Determine the [x, y] coordinate at the center of the cell enclosing the given text.  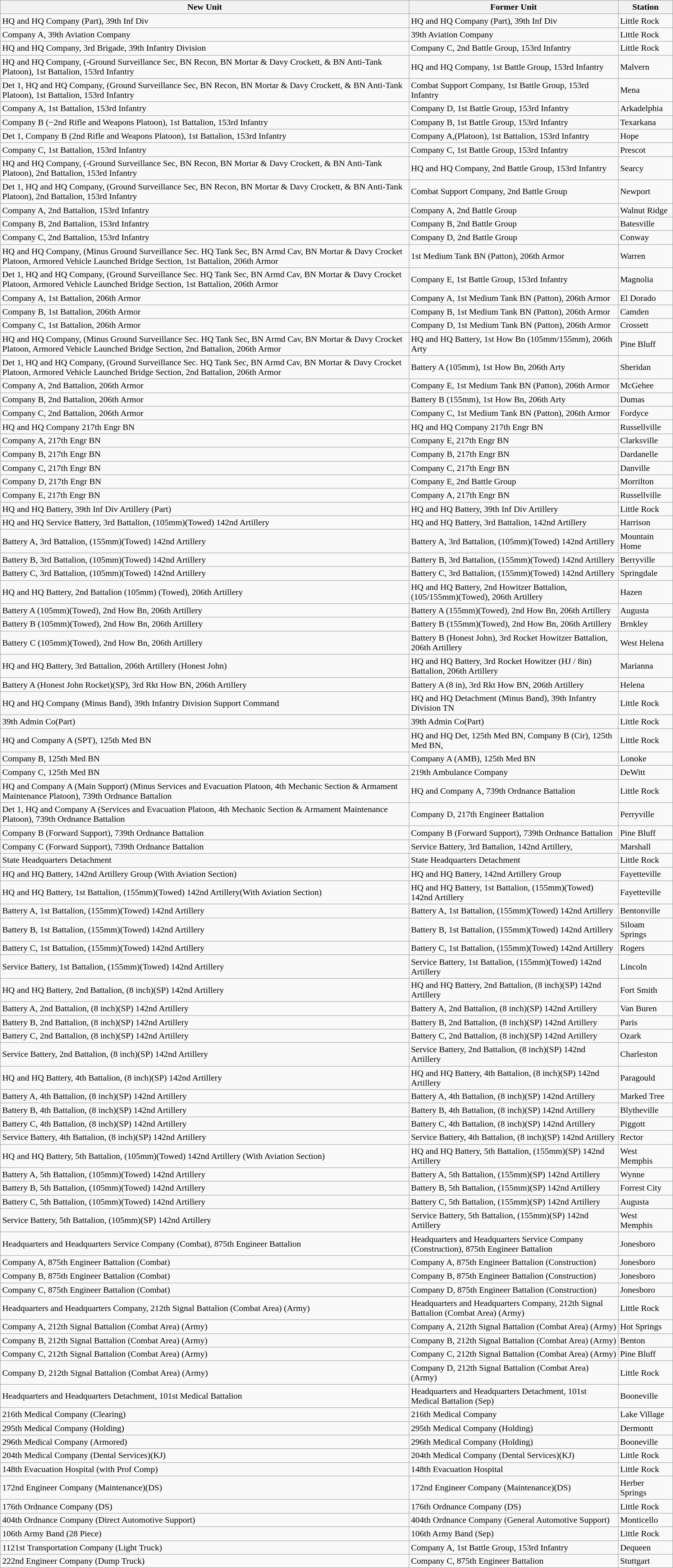
Det 1, Company B (2nd Rifle and Weapons Platoon), 1st Battalion, 153rd Infantry [205, 136]
New Unit [205, 7]
296th Medical Company (Holding) [514, 1442]
Company B, 875th Engineer Battalion (Construction) [514, 1276]
Company B, 1st Medium Tank BN (Patton), 206th Armor [514, 312]
Battery B (155mm)(Towed), 2nd How Bn, 206th Artillery [514, 624]
Van Buren [645, 1008]
Company E, 1st Battle Group, 153rd Infantry [514, 280]
Company C (Forward Support), 739th Ordnance Battalion [205, 847]
Company C, 1st Medium Tank BN (Patton), 206th Armor [514, 413]
Company A, 2nd Battalion, 153rd Infantry [205, 210]
Piggott [645, 1124]
Dardanelle [645, 454]
Company A, 875th Engineer Battalion (Construction) [514, 1262]
Battery A (105mm), 1st How Bn, 206th Arty [514, 367]
HQ and HQ Battery, 5th Battalion, (155mm)(SP) 142nd Artillery [514, 1156]
HQ and HQ Battery, 5th Battalion, (105mm)(Towed) 142nd Artillery (With Aviation Section) [205, 1156]
Company A, 1st Medium Tank BN (Patton), 206th Armor [514, 298]
Prescot [645, 150]
404th Ordnance Company (General Automotive Support) [514, 1520]
Combat Support Company, 2nd Battle Group [514, 191]
Company D, 875th Engineer Battalion (Construction) [514, 1289]
Battery A (Honest John Rocket)(SP), 3rd Rkt How BN, 206th Artillery [205, 684]
Dequeen [645, 1548]
Former Unit [514, 7]
Conway [645, 238]
Company D, 217th Engineer Battalion [514, 815]
Benton [645, 1340]
Hazen [645, 592]
Service Battery, 3rd Battalion, 142nd Artillery, [514, 847]
Combat Support Company, 1st Battle Group, 153rd Infantry [514, 90]
Headquarters and Headquarters Detachment, 101st Medical Battalion [205, 1396]
Headquarters and Headquarters Detachment, 101st Medical Battalion (Sep) [514, 1396]
HQ and HQ Company (Minus Band), 39th Infantry Division Support Command [205, 703]
Battery A (155mm)(Towed), 2nd How Bn, 206th Artillery [514, 610]
Headquarters and Headquarters Service Company (Combat), 875th Engineer Battalion [205, 1244]
HQ and HQ Battery, 3rd Battalion, 142nd Artillery [514, 523]
39th Aviation Company [514, 35]
HQ and HQ Battery, 2nd Howitzer Battalion, (105/155mm)(Towed), 206th Artillery [514, 592]
Company B, 2nd Battalion, 206th Armor [205, 399]
Paragould [645, 1078]
Company A, 39th Aviation Company [205, 35]
Crossett [645, 325]
Company D, 1st Battle Group, 153rd Infantry [514, 109]
Marked Tree [645, 1096]
Company E, 2nd Battle Group [514, 482]
Sheridan [645, 367]
Company C, 875th Engineer Battalion (Combat) [205, 1289]
Company A, 2nd Battle Group [514, 210]
Battery B, 3rd Battalion, (155mm)(Towed) 142nd Artillery [514, 560]
Battery B, 3rd Battalion, (105mm)(Towed) 142nd Artillery [205, 560]
Marianna [645, 666]
Det 1, HQ and Company A (Services and Evacuation Platoon, 4th Mechanic Section & Armament Maintenance Platoon), 739th Ordnance Battalion [205, 815]
148th Evacuation Hospital (with Prof Comp) [205, 1469]
Company B, 875th Engineer Battalion (Combat) [205, 1276]
296th Medical Company (Armored) [205, 1442]
Company C, 2nd Battle Group, 153rd Infantry [514, 48]
Siloam Springs [645, 930]
Paris [645, 1022]
Company C, 1st Battle Group, 153rd Infantry [514, 150]
Company E, 1st Medium Tank BN (Patton), 206th Armor [514, 386]
Company C, 1st Battalion, 153rd Infantry [205, 150]
HQ and Company A, 739th Ordnance Battalion [514, 791]
HQ and HQ Battery, 2nd Battalion (105mm) (Towed), 206th Artillery [205, 592]
Company B, 1st Battalion, 206th Armor [205, 312]
Company A (AMB), 125th Med BN [514, 759]
Battery C (105mm)(Towed), 2nd How Bn, 206th Artillery [205, 643]
Battery B, 5th Battalion, (105mm)(Towed) 142nd Artillery [205, 1188]
Lincoln [645, 966]
Fort Smith [645, 990]
Magnolia [645, 280]
404th Ordnance Company (Direct Automotive Support) [205, 1520]
Danville [645, 468]
Malvern [645, 67]
Battery A, 3rd Battalion, (155mm)(Towed) 142nd Artillery [205, 541]
Arkadelphia [645, 109]
HQ and HQ Battery, 1st Battalion, (155mm)(Towed) 142nd Artillery [514, 892]
Stuttgart [645, 1561]
Det 1, HQ and HQ Company, (Ground Surveillance Sec, BN Recon, BN Mortar & Davy Crockett, & BN Anti-Tank Platoon), 2nd Battalion, 153rd Infantry [205, 191]
Battery C, 5th Battalion, (105mm)(Towed) 142nd Artillery [205, 1202]
Wynne [645, 1174]
West Helena [645, 643]
HQ and HQ Company, 1st Battle Group, 153rd Infantry [514, 67]
Dermontt [645, 1428]
HQ and HQ Battery, 3rd Battalion, 206th Artillery (Honest John) [205, 666]
Rector [645, 1137]
HQ and HQ Battery, 142nd Artillery Group [514, 874]
Brnkley [645, 624]
Company A, 1st Battalion, 153rd Infantry [205, 109]
Dumas [645, 399]
Battery B, 5th Battalion, (155mm)(SP) 142nd Artillery [514, 1188]
Battery B (155mm), 1st How Bn, 206th Arty [514, 399]
Rogers [645, 948]
HQ and HQ Company, (-Ground Surveillance Sec, BN Recon, BN Mortar & Davy Crockett, & BN Anti-Tank Platoon), 1st Battalion, 153rd Infantry [205, 67]
HQ and HQ Battery, 1st How Bn (105mm/155mm), 206th Arty [514, 344]
Company A, 2nd Battalion, 206th Armor [205, 386]
219th Ambulance Company [514, 772]
HQ and HQ Service Battery, 3rd Battalion, (105mm)(Towed) 142nd Artillery [205, 523]
Battery C, 3rd Battalion, (155mm)(Towed) 142nd Artillery [514, 573]
Lake Village [645, 1415]
Service Battery, 5th Battalion, (105mm)(SP) 142nd Artillery [205, 1220]
Company C, 125th Med BN [205, 772]
HQ and HQ Det, 125th Med BN, Company B (Cir), 125th Med BN, [514, 740]
Warren [645, 256]
HQ and HQ Battery, 39th Inf Div Artillery [514, 509]
Lonoke [645, 759]
Berryville [645, 560]
Battery A, 3rd Battalion, (105mm)(Towed) 142nd Artillery [514, 541]
Battery A, 5th Battalion, (105mm)(Towed) 142nd Artillery [205, 1174]
Battery A, 5th Battalion, (155mm)(SP) 142nd Artillery [514, 1174]
HQ and HQ Battery, 39th Inf Div Artillery (Part) [205, 509]
Bentonville [645, 911]
Company D, 217th Engr BN [205, 482]
HQ and HQ Company, 3rd Brigade, 39th Infantry Division [205, 48]
Mena [645, 90]
Company D, 2nd Battle Group [514, 238]
Company C, 1st Battalion, 206th Armor [205, 325]
222nd Engineer Company (Dump Truck) [205, 1561]
Blytheville [645, 1110]
Company A, 1st Battle Group, 153rd Infantry [514, 1548]
Company B, 1st Battle Group, 153rd Infantry [514, 122]
Company C, 875th Engineer Battalion [514, 1561]
Ozark [645, 1036]
Company B (−2nd Rifle and Weapons Platoon), 1st Battalion, 153rd Infantry [205, 122]
Morrilton [645, 482]
Battery C, 3rd Battalion, (105mm)(Towed) 142nd Artillery [205, 573]
HQ and HQ Company, (-Ground Surveillance Sec, BN Recon, BN Mortar & Davy Crockett, & BN Anti-Tank Platoon), 2nd Battalion, 153rd Infantry [205, 168]
Company A, 875th Engineer Battalion (Combat) [205, 1262]
Batesville [645, 224]
Det 1, HQ and HQ Company, (Ground Surveillance Sec, BN Recon, BN Mortar & Davy Crockett, & BN Anti-Tank Platoon), 1st Battalion, 153rd Infantry [205, 90]
216th Medical Company [514, 1415]
1st Medium Tank BN (Patton), 206th Armor [514, 256]
McGehee [645, 386]
Walnut Ridge [645, 210]
El Dorado [645, 298]
Company A,(Platoon), 1st Battalion, 153rd Infantry [514, 136]
Company C, 2nd Battalion, 206th Armor [205, 413]
Springdale [645, 573]
Helena [645, 684]
Newport [645, 191]
HQ and HQ Company, 2nd Battle Group, 153rd Infantry [514, 168]
HQ and Company A (SPT), 125th Med BN [205, 740]
Company D, 1st Medium Tank BN (Patton), 206th Armor [514, 325]
Battery C, 5th Battalion, (155mm)(SP) 142nd Artillery [514, 1202]
Camden [645, 312]
Fordyce [645, 413]
DeWitt [645, 772]
Service Battery, 5th Battalion, (155mm)(SP) 142nd Artillery [514, 1220]
1121st Transportation Company (Light Truck) [205, 1548]
Mountain Home [645, 541]
Battery B (105mm)(Towed), 2nd How Bn, 206th Artillery [205, 624]
Clarksville [645, 440]
Perryville [645, 815]
Company B, 2nd Battle Group [514, 224]
Company A, 1st Battalion, 206th Armor [205, 298]
Company B, 125th Med BN [205, 759]
106th Army Band (28 Piece) [205, 1533]
Hot Springs [645, 1327]
Company B, 2nd Battalion, 153rd Infantry [205, 224]
Herber Springs [645, 1487]
Battery B (Honest John), 3rd Rocket Howitzer Battalion, 206th Artillery [514, 643]
Monticello [645, 1520]
Forrest City [645, 1188]
Battery A (8 in), 3rd Rkt How BN, 206th Artillery [514, 684]
Headquarters and Headquarters Service Company (Construction), 875th Engineer Battalion [514, 1244]
Searcy [645, 168]
Charleston [645, 1055]
HQ and HQ Battery, 3rd Rocket Howitzer (HJ / 8in) Battalion, 206th Artillery [514, 666]
HQ and HQ Battery, 1st Battalion, (155mm)(Towed) 142nd Artillery(With Aviation Section) [205, 892]
Hope [645, 136]
Company C, 2nd Battalion, 153rd Infantry [205, 238]
Harrison [645, 523]
Station [645, 7]
Battery A (105mm)(Towed), 2nd How Bn, 206th Artillery [205, 610]
216th Medical Company (Clearing) [205, 1415]
148th Evacuation Hospital [514, 1469]
HQ and HQ Detachment (Minus Band), 39th Infantry Division TN [514, 703]
Marshall [645, 847]
Texarkana [645, 122]
HQ and HQ Battery, 142nd Artillery Group (With Aviation Section) [205, 874]
106th Army Band (Sep) [514, 1533]
